Identify which cell holds the provided text, then report its [x, y] central coordinate. 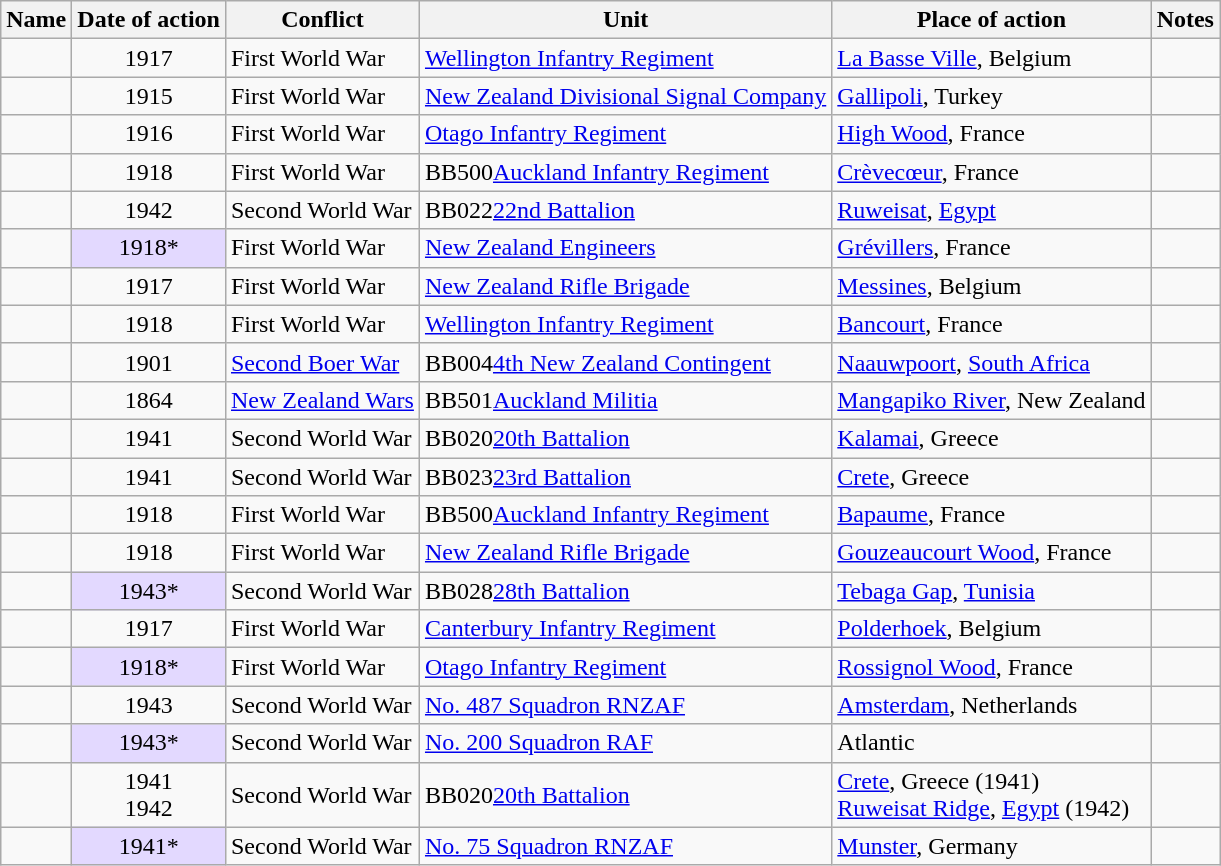
No. 487 Squadron RNZAF [625, 705]
Rossignol Wood, France [992, 667]
New Zealand Divisional Signal Company [625, 96]
Canterbury Infantry Regiment [625, 629]
Date of action [149, 20]
New Zealand Wars [322, 400]
BB501Auckland Militia [625, 400]
New Zealand Engineers [625, 248]
1864 [149, 400]
Gouzeaucourt Wood, France [992, 553]
Conflict [322, 20]
1901 [149, 362]
Ruweisat, Egypt [992, 210]
Naauwpoort, South Africa [992, 362]
La Basse Ville, Belgium [992, 58]
Crete, Greece [992, 477]
Name [36, 20]
Bapaume, France [992, 515]
Notes [1185, 20]
1941* [149, 846]
1942 [149, 210]
1915 [149, 96]
Crèvecœur, France [992, 172]
Place of action [992, 20]
Gallipoli, Turkey [992, 96]
Messines, Belgium [992, 286]
BB02222nd Battalion [625, 210]
Tebaga Gap, Tunisia [992, 591]
Grévillers, France [992, 248]
No. 75 Squadron RNZAF [625, 846]
BB02828th Battalion [625, 591]
Second Boer War [322, 362]
BB0044th New Zealand Contingent [625, 362]
High Wood, France [992, 134]
Kalamai, Greece [992, 438]
1943 [149, 705]
Munster, Germany [992, 846]
Unit [625, 20]
Amsterdam, Netherlands [992, 705]
Crete, Greece (1941)Ruweisat Ridge, Egypt (1942) [992, 794]
Mangapiko River, New Zealand [992, 400]
No. 200 Squadron RAF [625, 743]
19411942 [149, 794]
1916 [149, 134]
Bancourt, France [992, 324]
BB02323rd Battalion [625, 477]
Atlantic [992, 743]
Polderhoek, Belgium [992, 629]
